Pinpoint the cell where the given text exists, returning its [X, Y] midpoint coordinate. 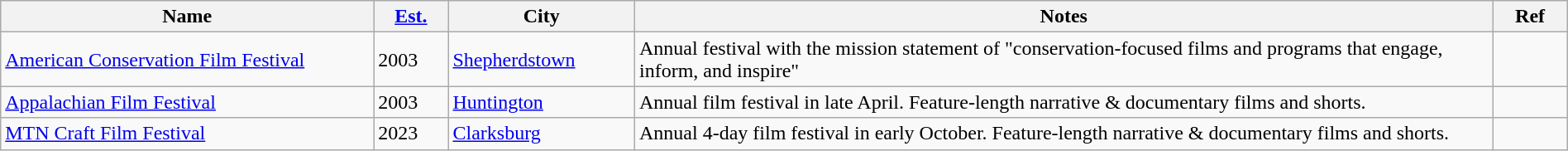
American Conservation Film Festival [187, 60]
Annual festival with the mission statement of "conservation-focused films and programs that engage, inform, and inspire" [1064, 60]
Appalachian Film Festival [187, 102]
2023 [411, 134]
Clarksburg [542, 134]
Annual film festival in late April. Feature-length narrative & documentary films and shorts. [1064, 102]
Est. [411, 17]
Notes [1064, 17]
City [542, 17]
Huntington [542, 102]
Shepherdstown [542, 60]
Name [187, 17]
Ref [1530, 17]
Annual 4-day film festival in early October. Feature-length narrative & documentary films and shorts. [1064, 134]
MTN Craft Film Festival [187, 134]
